Return the [x, y] coordinate for the center point of the cell that contains the specified text.  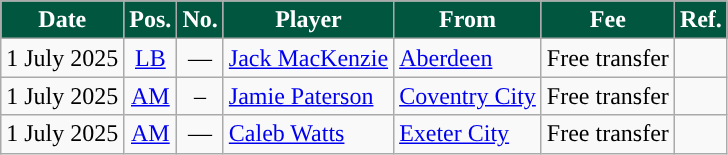
LB [150, 58]
Jamie Paterson [308, 96]
– [200, 96]
Fee [608, 20]
Pos. [150, 20]
Date [62, 20]
Player [308, 20]
Aberdeen [468, 58]
Jack MacKenzie [308, 58]
Caleb Watts [308, 134]
No. [200, 20]
Coventry City [468, 96]
From [468, 20]
Exeter City [468, 134]
Ref. [700, 20]
